Locate the cell with the specified text and output its [X, Y] center coordinate. 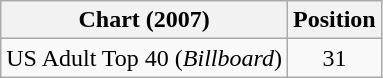
Chart (2007) [144, 20]
31 [335, 58]
US Adult Top 40 (Billboard) [144, 58]
Position [335, 20]
